From the cell containing the given text, extract its center point as [X, Y] coordinate. 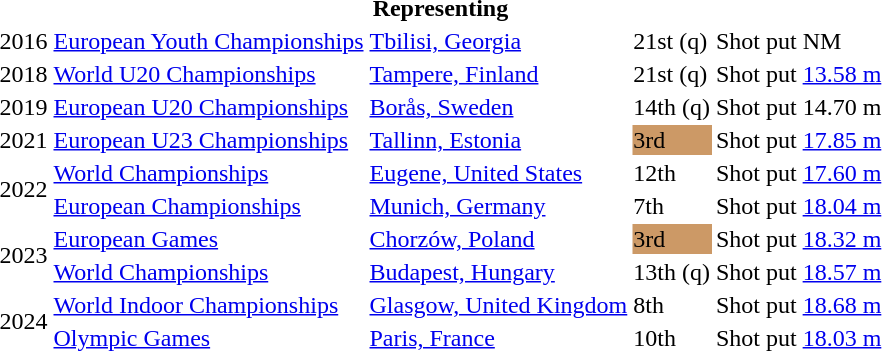
European Games [208, 239]
Glasgow, United Kingdom [498, 305]
Tampere, Finland [498, 74]
European Youth Championships [208, 41]
World Indoor Championships [208, 305]
Chorzów, Poland [498, 239]
European U23 Championships [208, 140]
14th (q) [672, 107]
European Championships [208, 206]
Eugene, United States [498, 173]
7th [672, 206]
13th (q) [672, 272]
Tbilisi, Georgia [498, 41]
Munich, Germany [498, 206]
12th [672, 173]
8th [672, 305]
Tallinn, Estonia [498, 140]
Borås, Sweden [498, 107]
World U20 Championships [208, 74]
Budapest, Hungary [498, 272]
European U20 Championships [208, 107]
